Find where the given text appears and provide that cell's center as (x, y) coordinate. 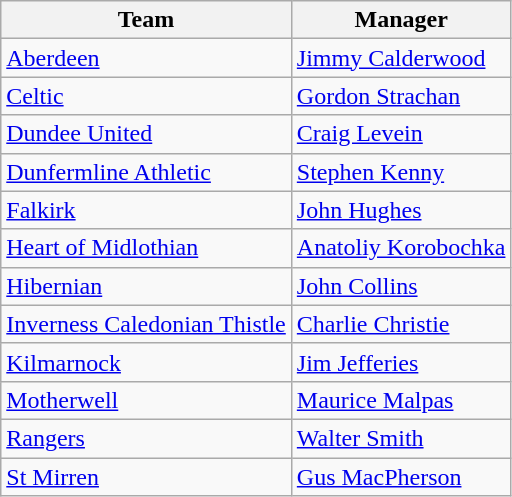
Dunfermline Athletic (146, 172)
Kilmarnock (146, 362)
Dundee United (146, 134)
Gus MacPherson (401, 477)
Gordon Strachan (401, 96)
Maurice Malpas (401, 400)
John Collins (401, 286)
Jim Jefferies (401, 362)
Inverness Caledonian Thistle (146, 324)
Manager (401, 20)
Charlie Christie (401, 324)
John Hughes (401, 210)
Stephen Kenny (401, 172)
Rangers (146, 438)
Team (146, 20)
Jimmy Calderwood (401, 58)
Craig Levein (401, 134)
Falkirk (146, 210)
Anatoliy Korobochka (401, 248)
Motherwell (146, 400)
Celtic (146, 96)
St Mirren (146, 477)
Heart of Midlothian (146, 248)
Aberdeen (146, 58)
Hibernian (146, 286)
Walter Smith (401, 438)
